Pinpoint the cell where the given text exists, returning its [x, y] midpoint coordinate. 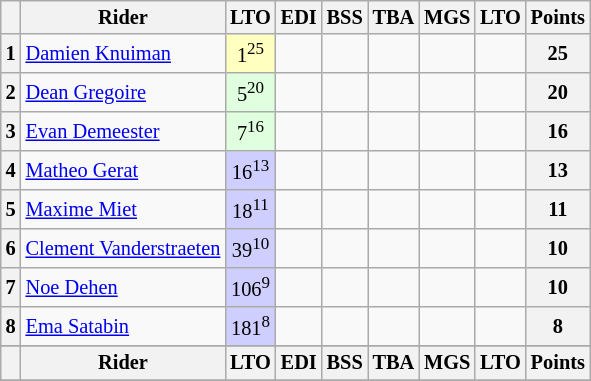
6 [11, 248]
Matheo Gerat [124, 170]
125 [250, 54]
16 [558, 132]
5 [11, 210]
Clement Vanderstraeten [124, 248]
Dean Gregoire [124, 92]
Maxime Miet [124, 210]
1 [11, 54]
1818 [250, 326]
7 [11, 288]
Ema Satabin [124, 326]
11 [558, 210]
20 [558, 92]
1613 [250, 170]
25 [558, 54]
Evan Demeester [124, 132]
1069 [250, 288]
520 [250, 92]
4 [11, 170]
1811 [250, 210]
Damien Knuiman [124, 54]
2 [11, 92]
Noe Dehen [124, 288]
3 [11, 132]
13 [558, 170]
716 [250, 132]
3910 [250, 248]
